Determine the [X, Y] coordinate at the center of the cell enclosing the given text.  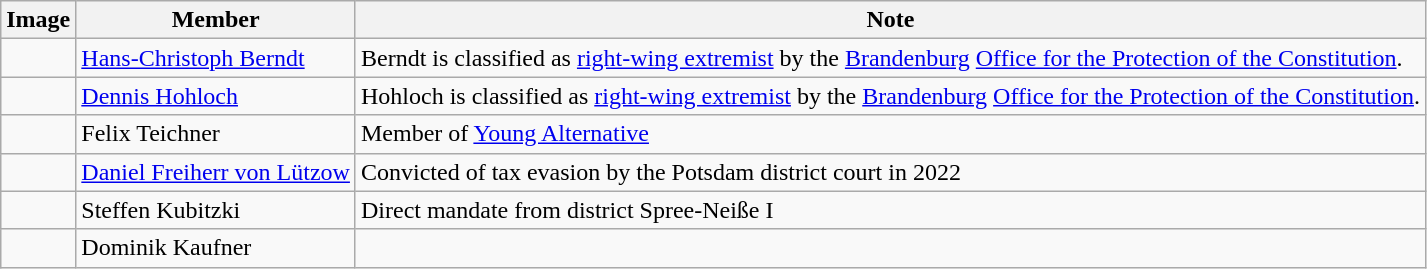
Member [216, 20]
Hans-Christoph Berndt [216, 58]
Daniel Freiherr von Lützow [216, 172]
Berndt is classified as right-wing extremist by the Brandenburg Office for the Protection of the Constitution. [890, 58]
Convicted of tax evasion by the Potsdam district court in 2022 [890, 172]
Image [38, 20]
Member of Young Alternative [890, 134]
Steffen Kubitzki [216, 210]
Note [890, 20]
Dennis Hohloch [216, 96]
Direct mandate from district Spree-Neiße I [890, 210]
Felix Teichner [216, 134]
Hohloch is classified as right-wing extremist by the Brandenburg Office for the Protection of the Constitution. [890, 96]
Dominik Kaufner [216, 248]
